Determine the (x, y) coordinate at the center of the cell enclosing the given text.  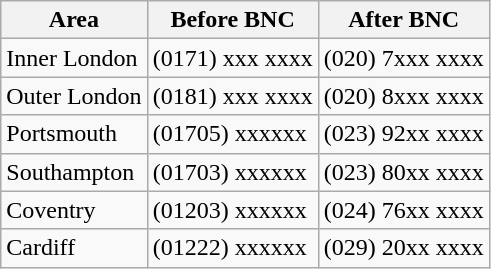
Area (74, 20)
(01705) xxxxxx (232, 134)
(01222) xxxxxx (232, 248)
Outer London (74, 96)
(020) 7xxx xxxx (404, 58)
Portsmouth (74, 134)
(024) 76xx xxxx (404, 210)
(01703) xxxxxx (232, 172)
(01203) xxxxxx (232, 210)
Cardiff (74, 248)
Southampton (74, 172)
(0171) xxx xxxx (232, 58)
Before BNC (232, 20)
Coventry (74, 210)
(0181) xxx xxxx (232, 96)
(029) 20xx xxxx (404, 248)
Inner London (74, 58)
After BNC (404, 20)
(020) 8xxx xxxx (404, 96)
(023) 80xx xxxx (404, 172)
(023) 92xx xxxx (404, 134)
